From the cell containing the given text, extract its center point as (X, Y) coordinate. 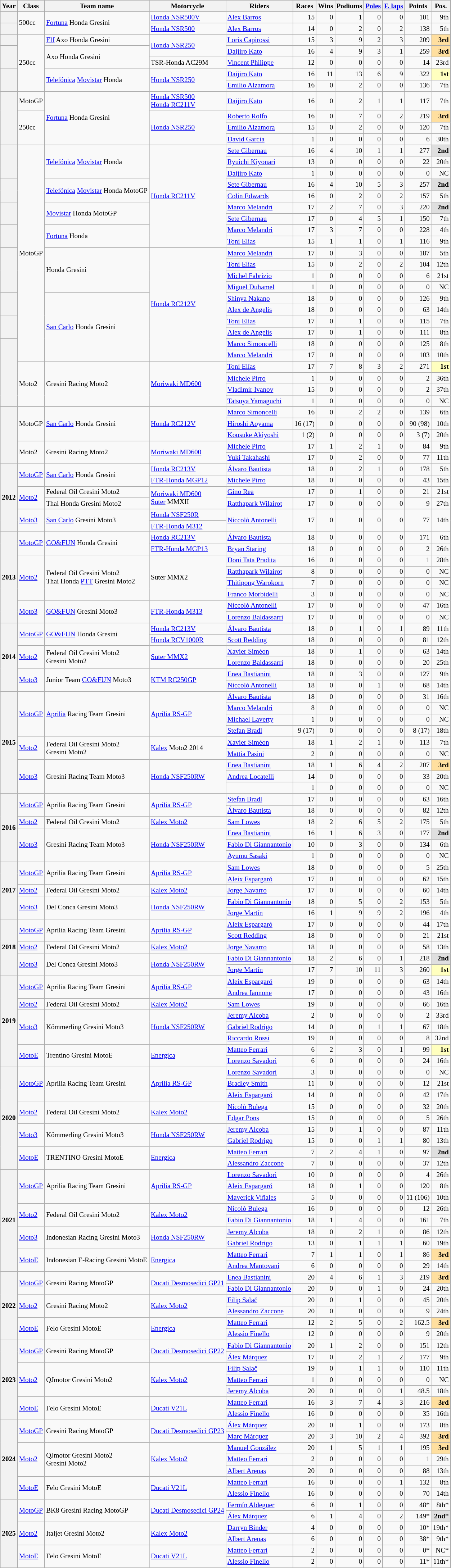
153 (418, 902)
Elf Axo Honda Gresini (97, 40)
207 (418, 765)
Thitipong Warokorn (259, 583)
277 (418, 151)
42 (418, 1095)
Doni Tata Pradita (259, 560)
33rd (441, 1015)
138 (418, 29)
31 (418, 697)
139 (418, 412)
36th (441, 378)
2014 (9, 657)
Honda RCV1000R (187, 640)
Bryan Staring (259, 549)
NC* (441, 1551)
88 (418, 1471)
90 (98) (418, 424)
113 (418, 742)
103 (418, 355)
81 (418, 640)
37th (441, 390)
195 (418, 1448)
Tatsuya Yamaguchi (259, 401)
104 (418, 264)
GO&FUN Gresini Moto3 (97, 612)
Andrea Locatelli (259, 777)
16 (17) (305, 424)
157 (418, 196)
Colin Edwards (259, 196)
2025 (9, 1533)
Ducati Desmosedici GP23 (187, 1431)
Ayumu Sasaki (259, 856)
1 (2) (305, 435)
FTR-Honda M312 (187, 526)
209 (418, 40)
Mattia Pasini (259, 754)
29th (441, 1459)
Motorcycle (187, 6)
KTM RC250GP (187, 680)
27th (441, 504)
Miguel Duhamel (259, 287)
2017 (9, 890)
Trentino Gresini MotoE (97, 1055)
Federal Oil Gresini Moto2Thai Honda PTT Gresini Moto2 (97, 578)
22 (418, 162)
33 (418, 777)
2019 (9, 1021)
Thai Honda Gresini Moto2 (97, 504)
2012 (9, 498)
Year (9, 6)
62 (418, 879)
175 (418, 822)
115 (418, 321)
Honda NSR500V (187, 17)
Maverick Viñales (259, 1198)
228 (418, 230)
Roberto Rolfo (259, 117)
259 (418, 51)
126 (418, 299)
117 (418, 101)
10* (418, 1528)
2021 (9, 1220)
BK8 Gresini Racing MotoGP (97, 1511)
87 (418, 1130)
Axo Honda Gresini (97, 57)
Riders (259, 6)
Ducati Desmosedici GP24 (187, 1511)
30th (441, 139)
FTR-Honda MGP13 (187, 549)
125 (418, 344)
Honda NSF250R (187, 515)
Ducati Desmosedici GP22 (187, 1351)
Junior Team GO&FUN Moto3 (97, 680)
110 (418, 1368)
2022 (9, 1306)
80 (418, 1141)
Andrea Mantovani (259, 1266)
220 (418, 208)
2020 (9, 1118)
149* (418, 1517)
Franco Morbidelli (259, 595)
2nd* (441, 1517)
9th* (441, 1539)
Ryuichi Kiyonari (259, 162)
322 (418, 74)
44 (418, 924)
San Carlo Gresini Moto3 (97, 520)
171 (418, 538)
Movistar Honda MotoGP (97, 213)
8 (17) (418, 731)
QJmotor Gresini Moto2Gresini Moto2 (97, 1460)
19th (441, 1243)
Yuki Takahashi (259, 458)
Shinya Nakano (259, 299)
Marc Márquez (259, 1437)
218 (418, 959)
Indonesian E-Racing Gresini MotoE (97, 1260)
Michael Laverty (259, 720)
260 (418, 970)
2015 (9, 742)
2018 (9, 947)
Vladimir Ivanov (259, 390)
70 (418, 1494)
David García (259, 139)
Fermín Aldeguer (259, 1505)
Bradley Smith (259, 1084)
38* (418, 1539)
TRENTINO Gresini MotoE (97, 1158)
35 (418, 1414)
23rd (441, 63)
Pos. (441, 6)
Andrea Iannone (259, 993)
Gino Rea (259, 492)
Kousuke Akiyoshi (259, 435)
67 (418, 1027)
Wins (325, 6)
Indonesian Racing Gresini Moto3 (97, 1237)
58 (418, 947)
Honda Gresini (97, 271)
Riccardo Rossi (259, 1038)
45 (418, 1300)
Poles (373, 6)
F. laps (393, 6)
216 (418, 1403)
32nd (441, 1038)
2013 (9, 578)
68 (418, 686)
116 (418, 242)
37 (418, 1164)
Manuel González (259, 1448)
47 (418, 606)
99 (418, 1050)
Honda NSR500Honda RC211V (187, 101)
QJmotor Gresini Moto2 (97, 1380)
134 (418, 845)
82 (418, 811)
48* (418, 1505)
3 (7) (418, 435)
Team name (97, 6)
24th (441, 1312)
257 (418, 185)
Hiroshi Aoyama (259, 424)
Podiums (349, 6)
196 (418, 913)
19th* (441, 1528)
Ducati Desmosedici GP21 (187, 1283)
11 (106) (418, 1198)
Italjet Gresini Moto2 (97, 1533)
173 (418, 1425)
161 (418, 1221)
84 (418, 446)
0* (418, 1551)
11* (418, 1562)
127 (418, 674)
32 (418, 1107)
2016 (9, 828)
Darryn Binder (259, 1528)
Loris Capirossi (259, 40)
48.5 (418, 1391)
Honda RC211V (187, 196)
162.5 (418, 1323)
29 (418, 1266)
101 (418, 17)
271 (418, 367)
66 (418, 1004)
187 (418, 253)
Class (31, 6)
Honda NSR500 (187, 29)
150 (418, 219)
2024 (9, 1459)
Vincent Philippe (259, 63)
FTR-Honda MGP12 (187, 481)
136 (418, 86)
89 (418, 629)
Kalex Moto2 2014 (187, 748)
9 (17) (305, 731)
500cc (31, 23)
TSR-Honda AC29M (187, 63)
Michel Fabrizio (259, 276)
2023 (9, 1380)
178 (418, 469)
Edgar Pons (259, 1118)
Telefónica Movistar Honda MotoGP (97, 191)
132 (418, 1482)
151 (418, 1346)
392 (418, 1437)
Fortuna Honda (97, 236)
111 (418, 333)
FTR-Honda M313 (187, 612)
8th* (441, 1505)
28th (441, 560)
Points (418, 6)
Moriwaki MD600Suter MMXII (187, 498)
97 (418, 1152)
11th* (441, 1562)
Races (305, 6)
